From the cell containing the given text, extract its center point as (X, Y) coordinate. 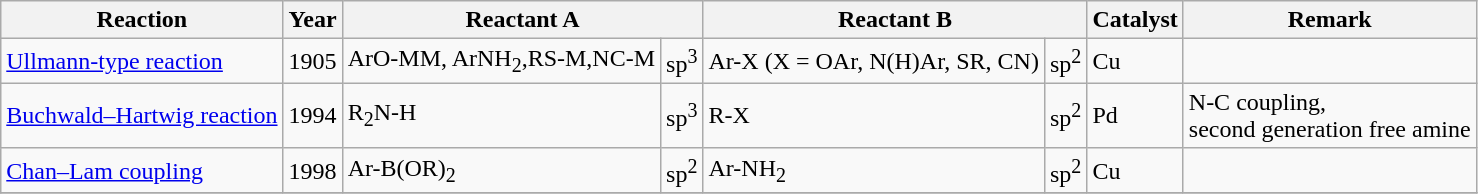
Catalyst (1135, 20)
1994 (312, 116)
R-X (874, 116)
Ar-NH2 (874, 170)
Remark (1330, 20)
Reactant B (895, 20)
N-C coupling,second generation free amine (1330, 116)
Chan–Lam coupling (142, 170)
Reactant A (522, 20)
R2N-H (501, 116)
Buchwald–Hartwig reaction (142, 116)
Ar-B(OR)2 (501, 170)
Ullmann-type reaction (142, 62)
1998 (312, 170)
Year (312, 20)
Reaction (142, 20)
Ar-X (X = OAr, N(H)Ar, SR, CN) (874, 62)
ArO-MM, ArNH2,RS-M,NC-M (501, 62)
1905 (312, 62)
Pd (1135, 116)
